Scan for the cell matching the given text and deliver its (x, y) coordinate at center. 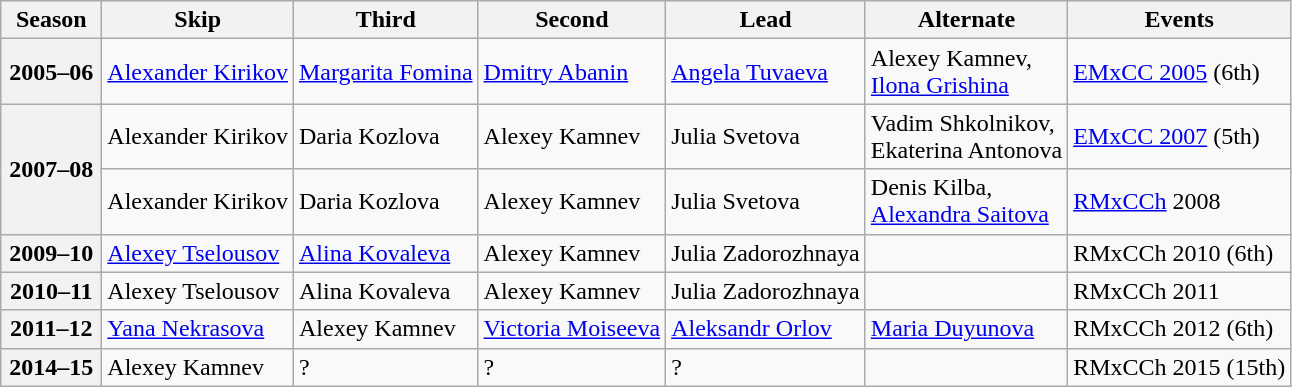
RMxCCh 2015 (15th) (1180, 367)
Vadim Shkolnikov,Ekaterina Antonova (966, 136)
RMxCCh 2010 (6th) (1180, 253)
2007–08 (52, 169)
Alternate (966, 20)
RMxCCh 2011 (1180, 291)
Skip (198, 20)
2009–10 (52, 253)
2014–15 (52, 367)
Aleksandr Orlov (766, 329)
Alexey Kamnev,Ilona Grishina (966, 72)
RMxCCh 2008 (1180, 202)
Third (386, 20)
Denis Kilba,Alexandra Saitova (966, 202)
Yana Nekrasova (198, 329)
2011–12 (52, 329)
Angela Tuvaeva (766, 72)
Second (572, 20)
Margarita Fomina (386, 72)
Victoria Moiseeva (572, 329)
Season (52, 20)
2010–11 (52, 291)
Dmitry Abanin (572, 72)
EMxCC 2007 (5th) (1180, 136)
Maria Duyunova (966, 329)
RMxCCh 2012 (6th) (1180, 329)
Events (1180, 20)
Lead (766, 20)
EMxCC 2005 (6th) (1180, 72)
2005–06 (52, 72)
